Pinpoint the cell where the given text exists, returning its (X, Y) midpoint coordinate. 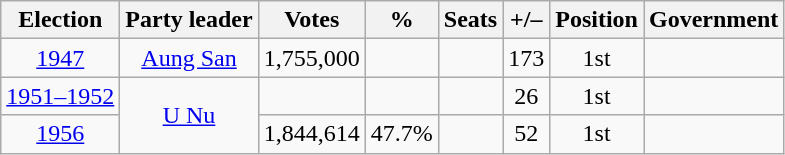
52 (526, 134)
1951–1952 (60, 96)
47.7% (402, 134)
173 (526, 58)
U Nu (189, 115)
1,755,000 (312, 58)
1956 (60, 134)
Seats (470, 20)
Aung San (189, 58)
1,844,614 (312, 134)
26 (526, 96)
Party leader (189, 20)
Position (597, 20)
% (402, 20)
+/– (526, 20)
Votes (312, 20)
Election (60, 20)
Government (714, 20)
1947 (60, 58)
